Provide the (x, y) coordinate of the cell's center where the given text is located.  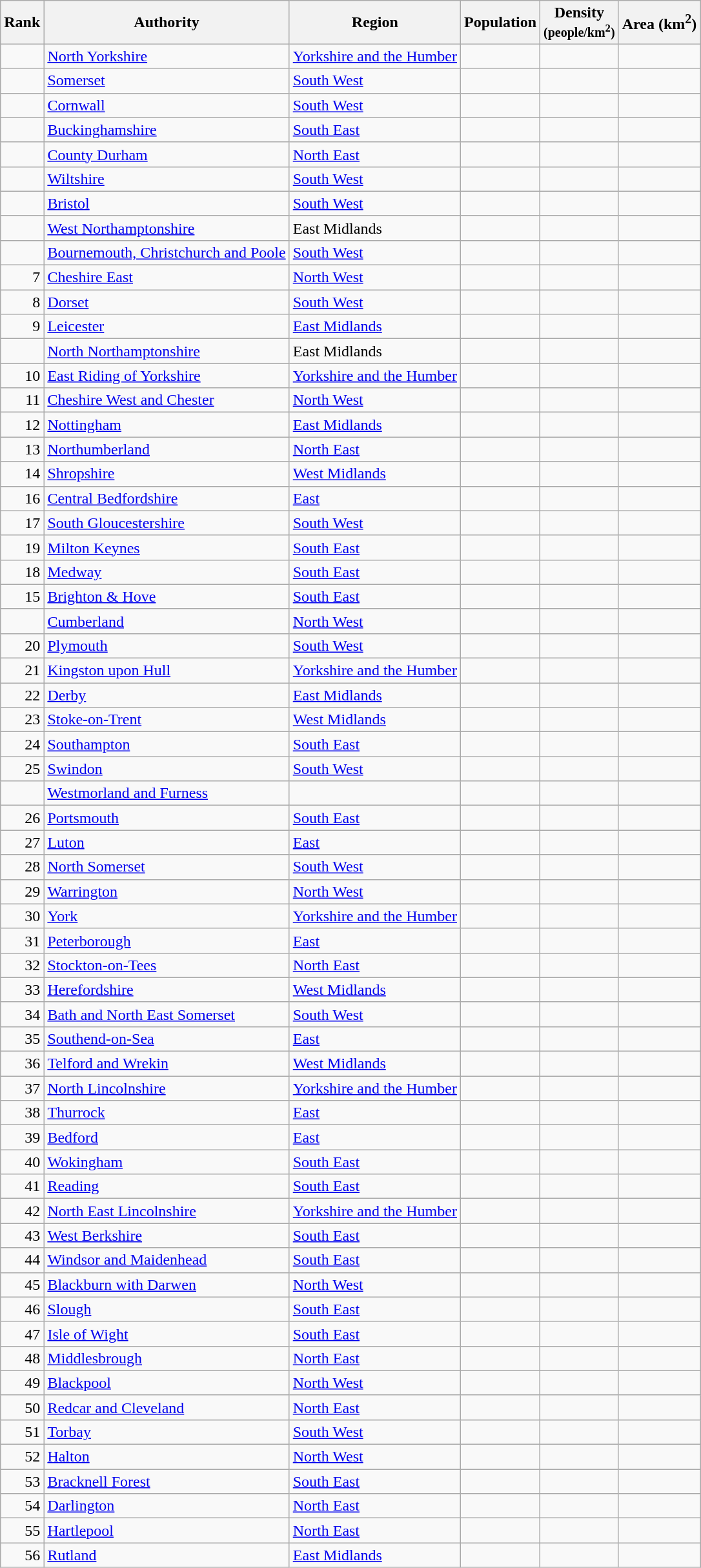
43 (22, 1236)
56 (22, 1555)
Buckinghamshire (167, 130)
Thurrock (167, 1113)
Leicester (167, 327)
Nottingham (167, 425)
York (167, 916)
29 (22, 891)
54 (22, 1506)
Halton (167, 1457)
40 (22, 1162)
51 (22, 1432)
14 (22, 474)
26 (22, 818)
Bournemouth, Christchurch and Poole (167, 252)
Portsmouth (167, 818)
Reading (167, 1186)
Plymouth (167, 646)
9 (22, 327)
31 (22, 941)
Area (km2) (660, 22)
Bracknell Forest (167, 1481)
North Lincolnshire (167, 1088)
Blackburn with Darwen (167, 1285)
36 (22, 1064)
Bath and North East Somerset (167, 1014)
West Northamptonshire (167, 228)
Cheshire West and Chester (167, 400)
28 (22, 867)
13 (22, 449)
50 (22, 1407)
North Northamptonshire (167, 351)
Redcar and Cleveland (167, 1407)
County Durham (167, 154)
34 (22, 1014)
48 (22, 1358)
55 (22, 1531)
Brighton & Hove (167, 596)
35 (22, 1039)
Telford and Wrekin (167, 1064)
Blackpool (167, 1383)
20 (22, 646)
West Berkshire (167, 1236)
South Gloucestershire (167, 523)
30 (22, 916)
Northumberland (167, 449)
Derby (167, 695)
49 (22, 1383)
17 (22, 523)
18 (22, 572)
East Riding of Yorkshire (167, 376)
Darlington (167, 1506)
Dorset (167, 302)
32 (22, 965)
Rutland (167, 1555)
Kingston upon Hull (167, 671)
Bristol (167, 203)
Shropshire (167, 474)
Cheshire East (167, 278)
25 (22, 769)
19 (22, 547)
44 (22, 1260)
Cornwall (167, 105)
37 (22, 1088)
24 (22, 744)
Bedford (167, 1137)
Westmorland and Furness (167, 793)
Warrington (167, 891)
Torbay (167, 1432)
Medway (167, 572)
7 (22, 278)
15 (22, 596)
12 (22, 425)
Stoke-on-Trent (167, 720)
45 (22, 1285)
38 (22, 1113)
Rank (22, 22)
39 (22, 1137)
52 (22, 1457)
27 (22, 842)
North Somerset (167, 867)
Wokingham (167, 1162)
Slough (167, 1309)
Southampton (167, 744)
Peterborough (167, 941)
21 (22, 671)
8 (22, 302)
Wiltshire (167, 179)
Isle of Wight (167, 1334)
Density(people/km2) (580, 22)
Central Bedfordshire (167, 498)
22 (22, 695)
Middlesbrough (167, 1358)
33 (22, 990)
53 (22, 1481)
Somerset (167, 81)
11 (22, 400)
46 (22, 1309)
Hartlepool (167, 1531)
Authority (167, 22)
Southend-on-Sea (167, 1039)
Milton Keynes (167, 547)
Luton (167, 842)
Windsor and Maidenhead (167, 1260)
Herefordshire (167, 990)
10 (22, 376)
North East Lincolnshire (167, 1211)
47 (22, 1334)
Stockton-on-Tees (167, 965)
Cumberland (167, 621)
42 (22, 1211)
23 (22, 720)
Swindon (167, 769)
16 (22, 498)
41 (22, 1186)
Region (374, 22)
North Yorkshire (167, 56)
Population (500, 22)
